Extract the [X, Y] coordinate from the center of the cell holding the provided text.  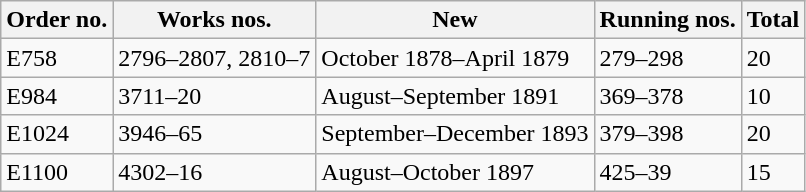
279–298 [668, 58]
15 [773, 172]
4302–16 [214, 172]
3946–65 [214, 134]
Works nos. [214, 20]
425–39 [668, 172]
2796–2807, 2810–7 [214, 58]
E758 [57, 58]
E984 [57, 96]
10 [773, 96]
Total [773, 20]
October 1878–April 1879 [455, 58]
August–September 1891 [455, 96]
Running nos. [668, 20]
379–398 [668, 134]
Order no. [57, 20]
E1024 [57, 134]
3711–20 [214, 96]
369–378 [668, 96]
September–December 1893 [455, 134]
E1100 [57, 172]
August–October 1897 [455, 172]
New [455, 20]
